Return (x, y) of the center of cell containing provided text 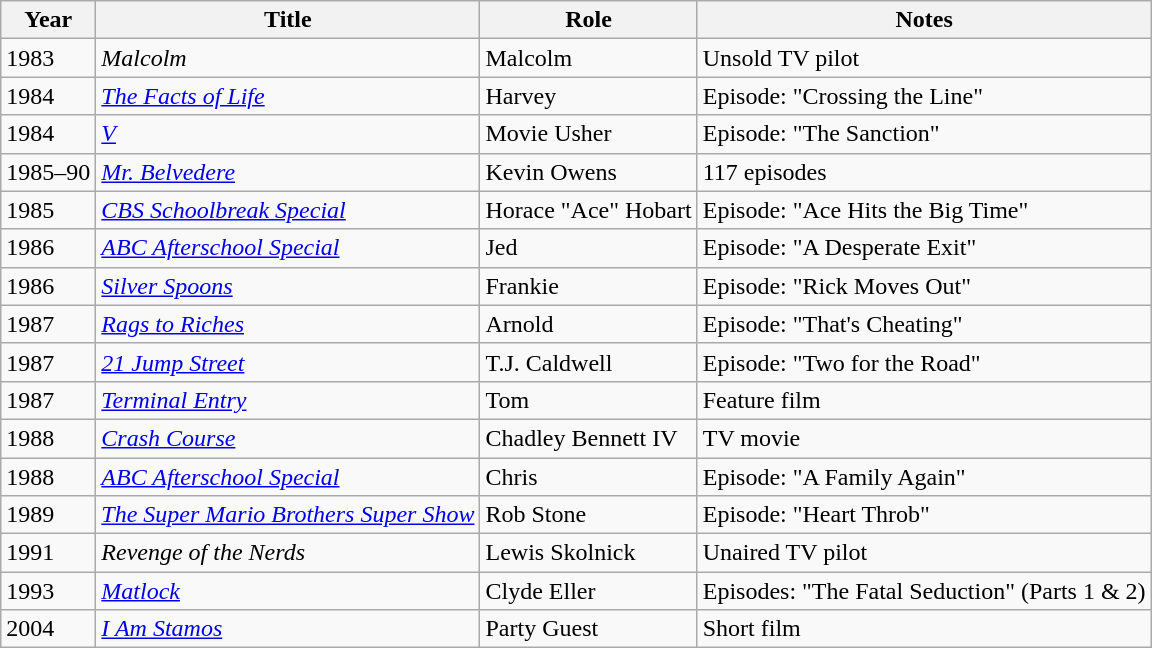
1989 (48, 515)
Episode: "Two for the Road" (924, 362)
Silver Spoons (288, 286)
Tom (588, 400)
TV movie (924, 438)
Episode: "A Desperate Exit" (924, 248)
CBS Schoolbreak Special (288, 210)
I Am Stamos (288, 629)
Chadley Bennett IV (588, 438)
Episodes: "The Fatal Seduction" (Parts 1 & 2) (924, 591)
Kevin Owens (588, 172)
Arnold (588, 324)
Party Guest (588, 629)
1993 (48, 591)
Title (288, 20)
2004 (48, 629)
Mr. Belvedere (288, 172)
Episode: "Rick Moves Out" (924, 286)
1983 (48, 58)
Terminal Entry (288, 400)
Horace "Ace" Hobart (588, 210)
Rob Stone (588, 515)
1985 (48, 210)
Episode: "Heart Throb" (924, 515)
The Facts of Life (288, 96)
Jed (588, 248)
21 Jump Street (288, 362)
Crash Course (288, 438)
Lewis Skolnick (588, 553)
Episode: "Crossing the Line" (924, 96)
Episode: "That's Cheating" (924, 324)
Harvey (588, 96)
Feature film (924, 400)
Matlock (288, 591)
Movie Usher (588, 134)
Frankie (588, 286)
Episode: "Ace Hits the Big Time" (924, 210)
1985–90 (48, 172)
Unaired TV pilot (924, 553)
Notes (924, 20)
Revenge of the Nerds (288, 553)
1991 (48, 553)
Chris (588, 477)
Short film (924, 629)
Role (588, 20)
Rags to Riches (288, 324)
T.J. Caldwell (588, 362)
The Super Mario Brothers Super Show (288, 515)
117 episodes (924, 172)
V (288, 134)
Unsold TV pilot (924, 58)
Clyde Eller (588, 591)
Episode: "The Sanction" (924, 134)
Year (48, 20)
Episode: "A Family Again" (924, 477)
